Detect which cell encompasses the target text, then output its [x, y] center coordinate. 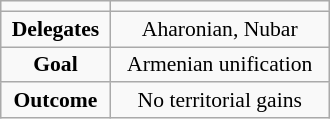
Goal [56, 64]
Delegates [56, 29]
Armenian unification [220, 64]
Outcome [56, 100]
No territorial gains [220, 100]
Aharonian, Nubar [220, 29]
